For the text-containing cell, return its midpoint in [x, y] coordinate format. 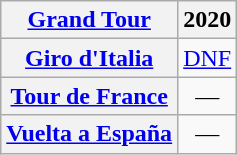
Tour de France [90, 96]
DNF [208, 58]
Vuelta a España [90, 134]
Grand Tour [90, 20]
2020 [208, 20]
Giro d'Italia [90, 58]
